Return the (x, y) coordinate for the center point of the cell that contains the specified text.  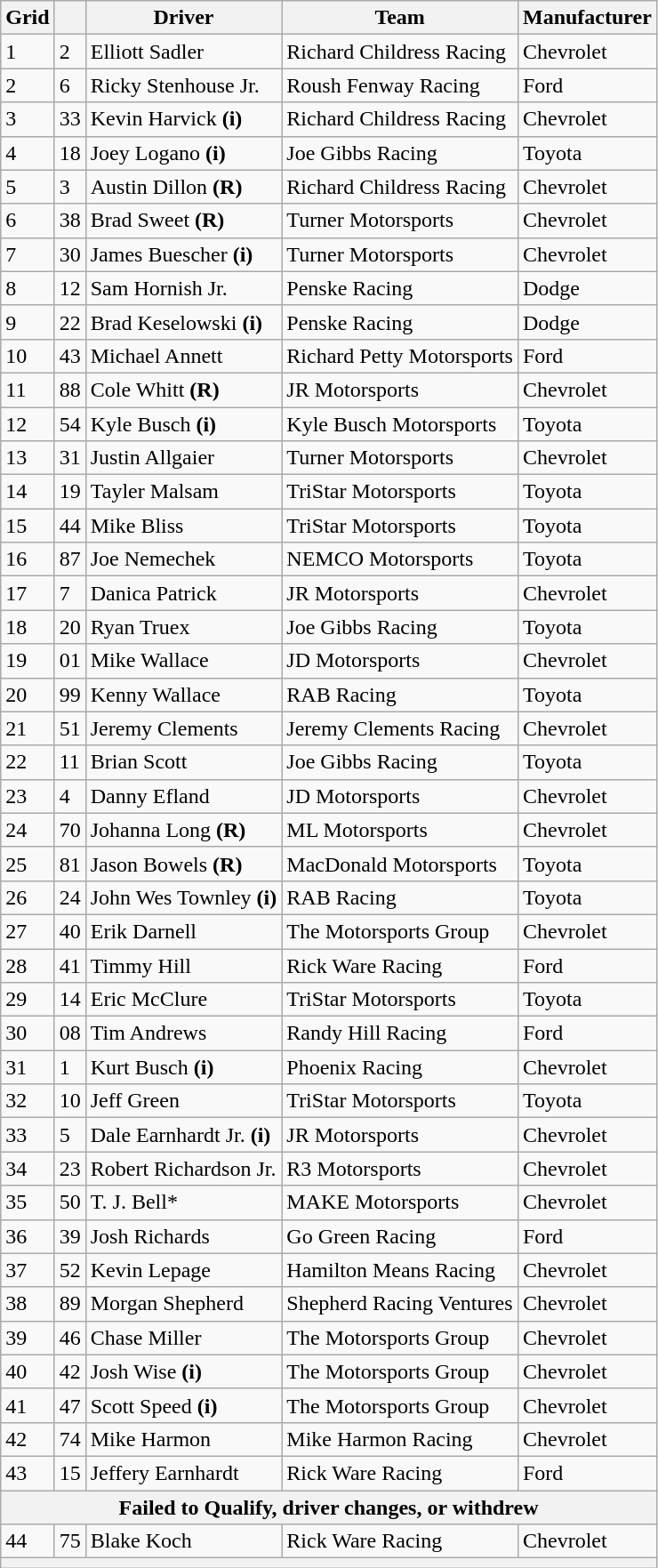
32 (28, 1101)
Mike Bliss (183, 526)
Sam Hornish Jr. (183, 288)
28 (28, 965)
34 (28, 1169)
Blake Koch (183, 1541)
Dale Earnhardt Jr. (i) (183, 1135)
Kyle Busch Motorsports (400, 424)
Jeremy Clements (183, 728)
Brad Sweet (R) (183, 221)
16 (28, 559)
Mike Harmon Racing (400, 1439)
36 (28, 1236)
Chase Miller (183, 1338)
Austin Dillon (R) (183, 187)
46 (69, 1338)
Joe Nemechek (183, 559)
Hamilton Means Racing (400, 1270)
54 (69, 424)
Team (400, 18)
75 (69, 1541)
Johanna Long (R) (183, 830)
99 (69, 695)
Tayler Malsam (183, 492)
89 (69, 1304)
08 (69, 1033)
Phoenix Racing (400, 1067)
Jeremy Clements Racing (400, 728)
01 (69, 661)
Brian Scott (183, 762)
Danny Efland (183, 796)
NEMCO Motorsports (400, 559)
29 (28, 1000)
Robert Richardson Jr. (183, 1169)
Scott Speed (i) (183, 1405)
Go Green Racing (400, 1236)
50 (69, 1202)
Cole Whitt (R) (183, 390)
Jeff Green (183, 1101)
Richard Petty Motorsports (400, 356)
Kevin Harvick (i) (183, 119)
88 (69, 390)
T. J. Bell* (183, 1202)
Kyle Busch (i) (183, 424)
Kurt Busch (i) (183, 1067)
Mike Wallace (183, 661)
ML Motorsports (400, 830)
25 (28, 864)
27 (28, 931)
MAKE Motorsports (400, 1202)
51 (69, 728)
Roush Fenway Racing (400, 85)
Joey Logano (i) (183, 153)
35 (28, 1202)
Mike Harmon (183, 1439)
17 (28, 593)
Jeffery Earnhardt (183, 1473)
MacDonald Motorsports (400, 864)
Josh Wise (i) (183, 1371)
James Buescher (i) (183, 254)
Grid (28, 18)
9 (28, 322)
Danica Patrick (183, 593)
26 (28, 897)
Michael Annett (183, 356)
Driver (183, 18)
Shepherd Racing Ventures (400, 1304)
Tim Andrews (183, 1033)
Failed to Qualify, driver changes, or withdrew (329, 1508)
81 (69, 864)
47 (69, 1405)
87 (69, 559)
Manufacturer (587, 18)
Kenny Wallace (183, 695)
Ricky Stenhouse Jr. (183, 85)
37 (28, 1270)
52 (69, 1270)
Randy Hill Racing (400, 1033)
Josh Richards (183, 1236)
74 (69, 1439)
8 (28, 288)
21 (28, 728)
Ryan Truex (183, 627)
70 (69, 830)
John Wes Townley (i) (183, 897)
Jason Bowels (R) (183, 864)
Justin Allgaier (183, 458)
13 (28, 458)
Timmy Hill (183, 965)
R3 Motorsports (400, 1169)
Morgan Shepherd (183, 1304)
Kevin Lepage (183, 1270)
Brad Keselowski (i) (183, 322)
Eric McClure (183, 1000)
Elliott Sadler (183, 52)
Erik Darnell (183, 931)
